Determine the (X, Y) coordinate at the center of the cell enclosing the given text.  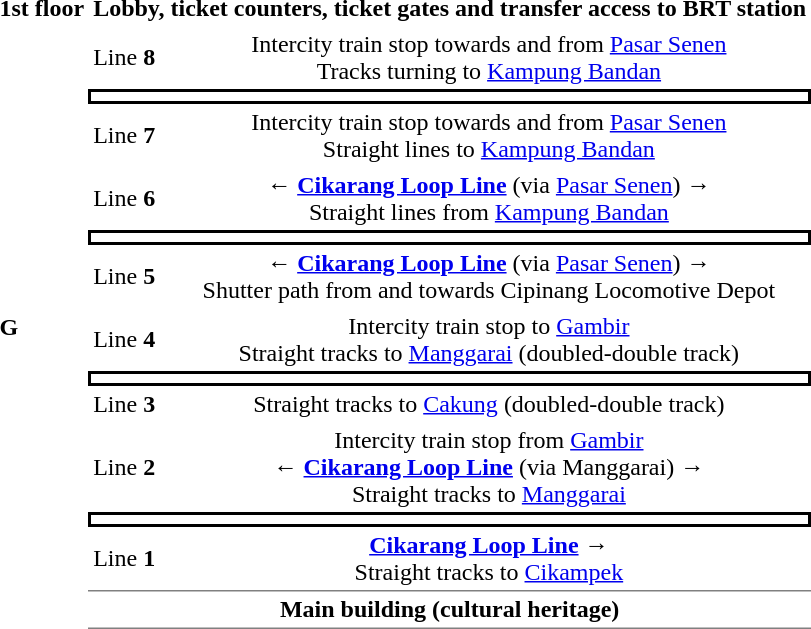
Line 2 (128, 467)
Line 8 (128, 58)
Line 6 (128, 198)
Main building (cultural heritage) (450, 610)
Line 7 (128, 136)
Straight tracks to Cakung (doubled-double track) (488, 404)
Line 3 (128, 404)
Intercity train stop from Gambir← Cikarang Loop Line (via Manggarai) →Straight tracks to Manggarai (488, 467)
Line 5 (128, 276)
Intercity train stop towards and from Pasar SenenTracks turning to Kampung Bandan (488, 58)
← Cikarang Loop Line (via Pasar Senen) →Straight lines from Kampung Bandan (488, 198)
Line 1 (128, 558)
← Cikarang Loop Line (via Pasar Senen) →Shutter path from and towards Cipinang Locomotive Depot (488, 276)
Cikarang Loop Line →Straight tracks to Cikampek (488, 558)
Intercity train stop towards and from Pasar SenenStraight lines to Kampung Bandan (488, 136)
Line 4 (128, 340)
Intercity train stop to GambirStraight tracks to Manggarai (doubled-double track) (488, 340)
